Scan for the cell matching the given text and deliver its [X, Y] coordinate at center. 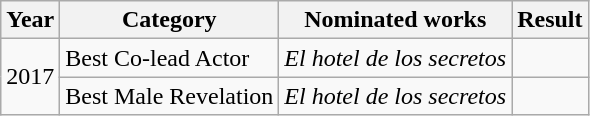
Result [550, 20]
Best Male Revelation [170, 96]
Year [30, 20]
Nominated works [396, 20]
Best Co-lead Actor [170, 58]
Category [170, 20]
2017 [30, 77]
